Return [X, Y] of the center of cell containing provided text 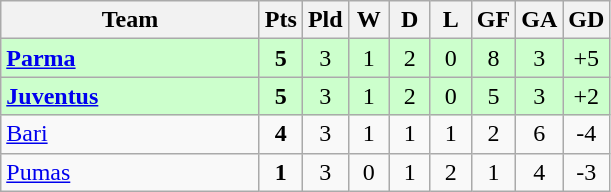
D [410, 20]
8 [493, 58]
L [450, 20]
GD [586, 20]
Team [130, 20]
+5 [586, 58]
Pld [325, 20]
Parma [130, 58]
GF [493, 20]
Bari [130, 134]
Pts [280, 20]
W [368, 20]
GA [540, 20]
Pumas [130, 172]
Juventus [130, 96]
+2 [586, 96]
-3 [586, 172]
6 [540, 134]
-4 [586, 134]
